Locate the cell with the specified text and output its [x, y] center coordinate. 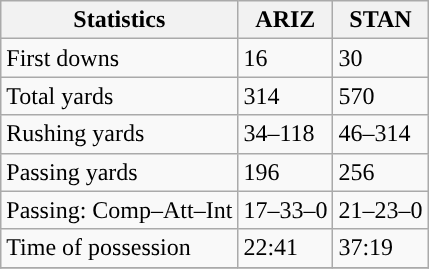
16 [286, 58]
46–314 [380, 134]
Passing yards [120, 172]
314 [286, 96]
256 [380, 172]
Time of possession [120, 248]
30 [380, 58]
570 [380, 96]
196 [286, 172]
First downs [120, 58]
Passing: Comp–Att–Int [120, 210]
Total yards [120, 96]
ARIZ [286, 20]
Statistics [120, 20]
17–33–0 [286, 210]
34–118 [286, 134]
21–23–0 [380, 210]
37:19 [380, 248]
22:41 [286, 248]
STAN [380, 20]
Rushing yards [120, 134]
